From the cell containing the given text, extract its center point as [x, y] coordinate. 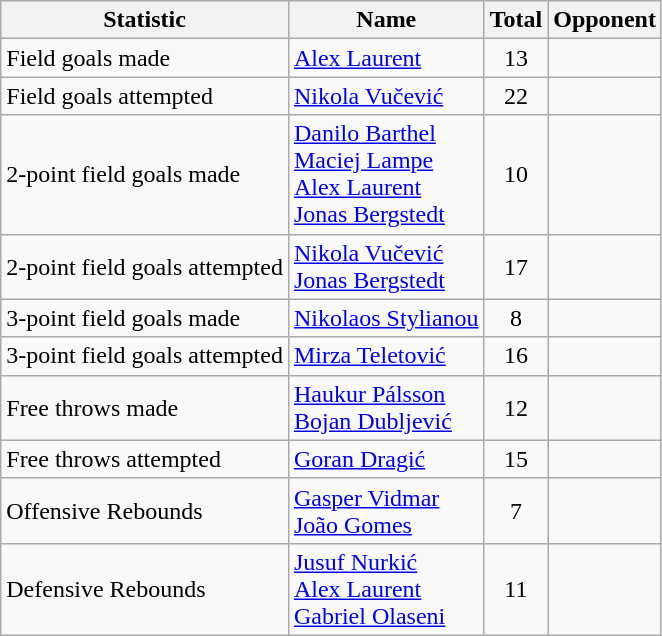
8 [516, 318]
Nikola Vučević Jonas Bergstedt [386, 266]
13 [516, 58]
Nikolaos Stylianou [386, 318]
12 [516, 408]
15 [516, 459]
Field goals made [145, 58]
16 [516, 356]
Jusuf Nurkić Alex Laurent Gabriel Olaseni [386, 589]
10 [516, 174]
Statistic [145, 20]
2-point field goals made [145, 174]
Field goals attempted [145, 96]
Danilo Barthel Maciej Lampe Alex Laurent Jonas Bergstedt [386, 174]
Total [516, 20]
Haukur Pálsson Bojan Dubljević [386, 408]
22 [516, 96]
Offensive Rebounds [145, 510]
Goran Dragić [386, 459]
Defensive Rebounds [145, 589]
Nikola Vučević [386, 96]
3-point field goals made [145, 318]
Free throws made [145, 408]
11 [516, 589]
3-point field goals attempted [145, 356]
Name [386, 20]
7 [516, 510]
2-point field goals attempted [145, 266]
Free throws attempted [145, 459]
Alex Laurent [386, 58]
Opponent [605, 20]
17 [516, 266]
Mirza Teletović [386, 356]
Gasper Vidmar João Gomes [386, 510]
